Extract the [X, Y] coordinate from the center of the cell holding the provided text.  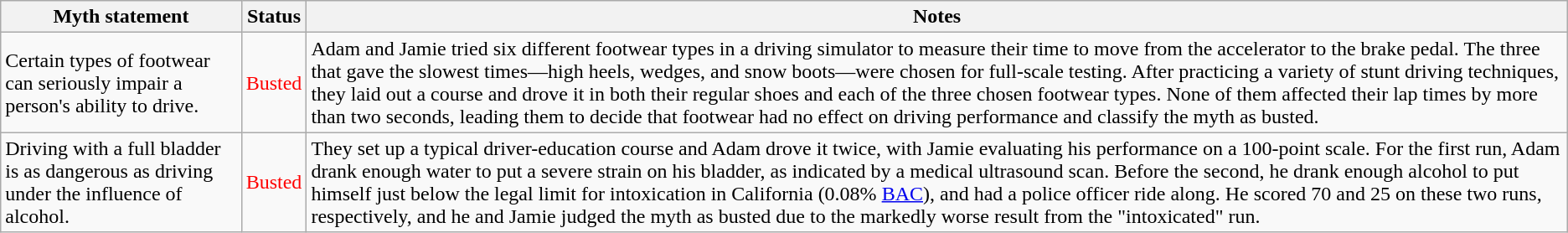
Myth statement [121, 17]
Notes [936, 17]
Status [274, 17]
Driving with a full bladder is as dangerous as driving under the influence of alcohol. [121, 183]
Certain types of footwear can seriously impair a person's ability to drive. [121, 82]
